For the text-containing cell, return its midpoint in [x, y] coordinate format. 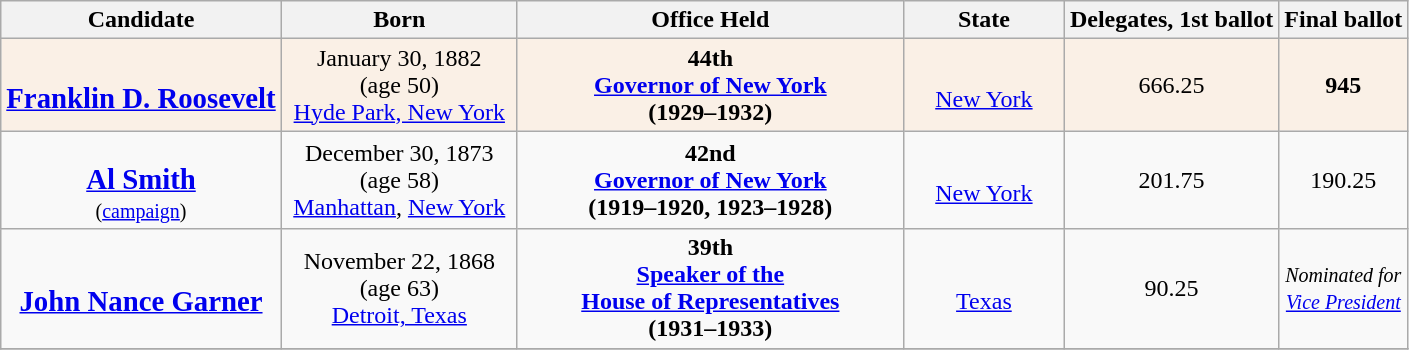
Office Held [710, 20]
90.25 [1171, 288]
945 [1344, 85]
January 30, 1882(age 50)Hyde Park, New York [399, 85]
John Nance Garner [141, 288]
201.75 [1171, 180]
39thSpeaker of theHouse of Representatives(1931–1933) [710, 288]
42ndGovernor of New York (1919–1920, 1923–1928) [710, 180]
State [984, 20]
Delegates, 1st ballot [1171, 20]
Candidate [141, 20]
44thGovernor of New York (1929–1932) [710, 85]
Franklin D. Roosevelt [141, 85]
November 22, 1868(age 63) Detroit, Texas [399, 288]
Nominated forVice President [1344, 288]
666.25 [1171, 85]
Texas [984, 288]
December 30, 1873(age 58)Manhattan, New York [399, 180]
Al Smith (campaign) [141, 180]
190.25 [1344, 180]
Born [399, 20]
Final ballot [1344, 20]
